Provide the (x, y) coordinate of the cell's center where the given text is located.  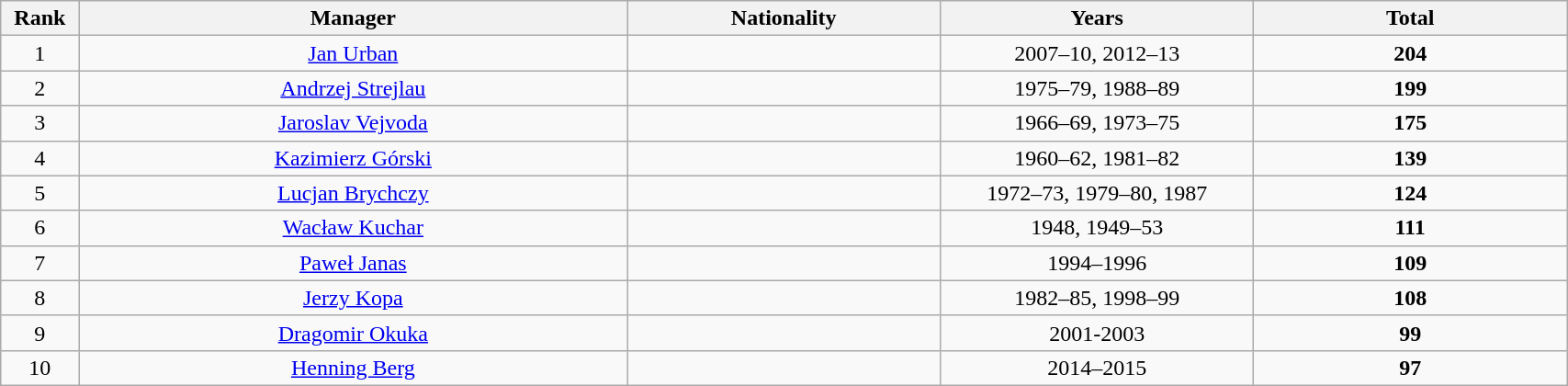
1966–69, 1973–75 (1097, 123)
1948, 1949–53 (1097, 228)
2007–10, 2012–13 (1097, 53)
5 (40, 193)
9 (40, 333)
Nationality (784, 18)
2 (40, 88)
Wacław Kuchar (353, 228)
204 (1411, 53)
1960–62, 1981–82 (1097, 158)
124 (1411, 193)
2014–2015 (1097, 368)
1 (40, 53)
199 (1411, 88)
Kazimierz Górski (353, 158)
139 (1411, 158)
6 (40, 228)
1972–73, 1979–80, 1987 (1097, 193)
1975–79, 1988–89 (1097, 88)
Lucjan Brychczy (353, 193)
4 (40, 158)
Jerzy Kopa (353, 298)
109 (1411, 263)
175 (1411, 123)
Henning Berg (353, 368)
8 (40, 298)
108 (1411, 298)
Total (1411, 18)
Manager (353, 18)
Jan Urban (353, 53)
Years (1097, 18)
Andrzej Strejlau (353, 88)
10 (40, 368)
7 (40, 263)
3 (40, 123)
111 (1411, 228)
Rank (40, 18)
Dragomir Okuka (353, 333)
1994–1996 (1097, 263)
99 (1411, 333)
Jaroslav Vejvoda (353, 123)
2001-2003 (1097, 333)
1982–85, 1998–99 (1097, 298)
Paweł Janas (353, 263)
97 (1411, 368)
